Find where the given text appears and provide that cell's center as (X, Y) coordinate. 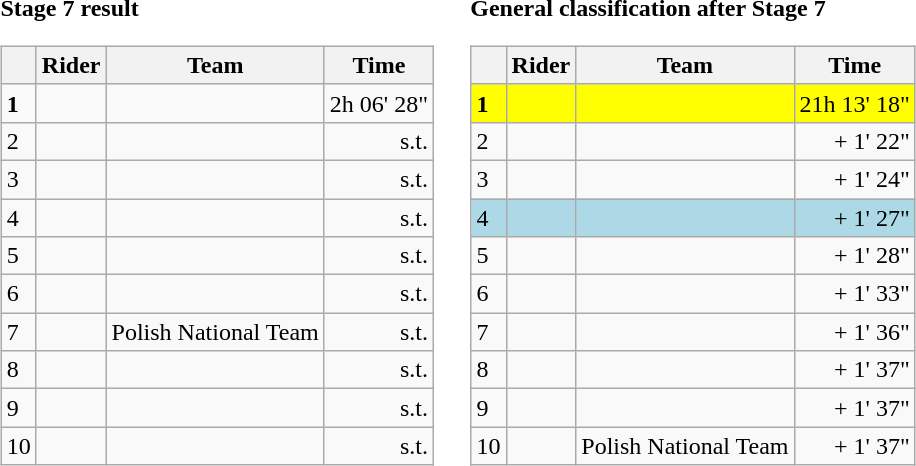
+ 1' 33" (854, 294)
+ 1' 24" (854, 179)
2h 06' 28" (378, 103)
+ 1' 22" (854, 141)
+ 1' 27" (854, 217)
21h 13' 18" (854, 103)
+ 1' 36" (854, 332)
+ 1' 28" (854, 256)
